Detect which cell encompasses the target text, then output its [x, y] center coordinate. 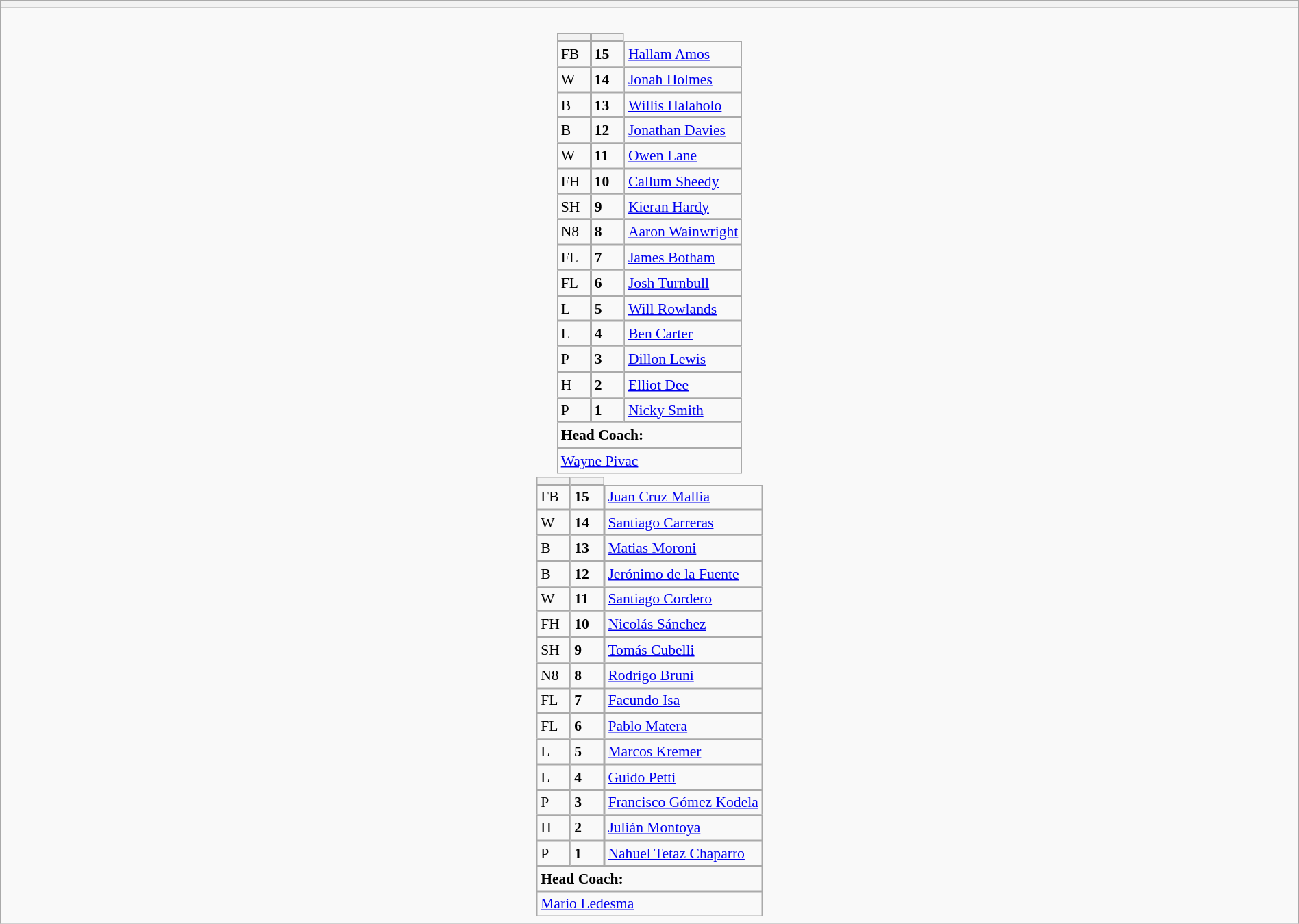
Callum Sheedy [683, 181]
Santiago Cordero [684, 599]
Mario Ledesma [649, 904]
Aaron Wainwright [683, 232]
Guido Petti [684, 777]
Julián Montoya [684, 827]
Juan Cruz Mallia [684, 497]
Willis Halaholo [683, 105]
Wayne Pivac [649, 460]
Rodrigo Bruni [684, 675]
Nahuel Tetaz Chaparro [684, 853]
Hallam Amos [683, 53]
Elliot Dee [683, 385]
Facundo Isa [684, 700]
Marcos Kremer [684, 752]
Jonathan Davies [683, 130]
Matias Moroni [684, 548]
Will Rowlands [683, 308]
Nicolás Sánchez [684, 625]
James Botham [683, 258]
Kieran Hardy [683, 207]
Dillon Lewis [683, 359]
Ben Carter [683, 334]
Jonah Holmes [683, 79]
Francisco Gómez Kodela [684, 803]
Owen Lane [683, 156]
Pablo Matera [684, 726]
Jerónimo de la Fuente [684, 574]
Nicky Smith [683, 410]
Tomás Cubelli [684, 649]
Josh Turnbull [683, 282]
Santiago Carreras [684, 522]
